Pinpoint the cell where the given text exists, returning its [x, y] midpoint coordinate. 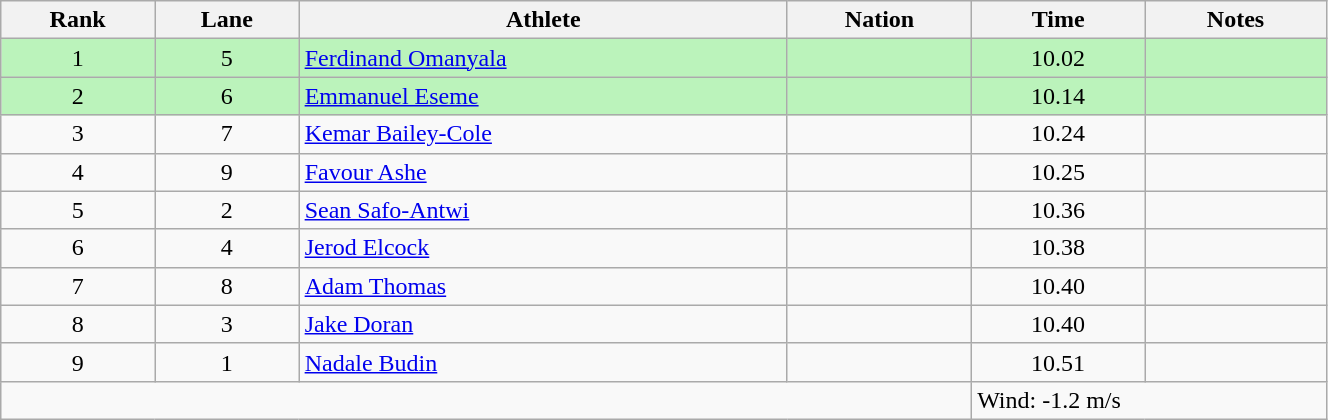
10.51 [1058, 362]
Athlete [543, 20]
Lane [228, 20]
Jerod Elcock [543, 248]
Kemar Bailey-Cole [543, 134]
Wind: -1.2 m/s [1150, 400]
Sean Safo-Antwi [543, 210]
10.02 [1058, 58]
Favour Ashe [543, 172]
Adam Thomas [543, 286]
Ferdinand Omanyala [543, 58]
Emmanuel Eseme [543, 96]
10.38 [1058, 248]
Jake Doran [543, 324]
Rank [78, 20]
10.14 [1058, 96]
Nadale Budin [543, 362]
Nation [879, 20]
10.25 [1058, 172]
10.24 [1058, 134]
Notes [1236, 20]
10.36 [1058, 210]
Time [1058, 20]
